Detect which cell encompasses the target text, then output its (x, y) center coordinate. 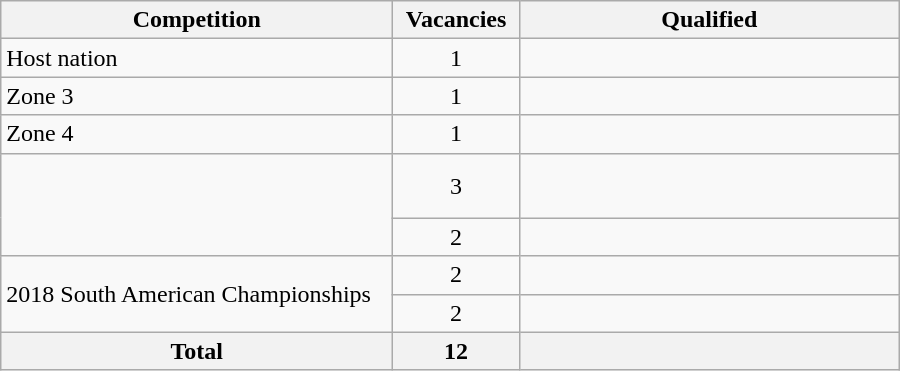
Zone 3 (197, 96)
Total (197, 351)
Host nation (197, 58)
12 (456, 351)
Vacancies (456, 20)
Qualified (709, 20)
Zone 4 (197, 134)
Competition (197, 20)
2018 South American Championships (197, 294)
3 (456, 186)
